Capture the cell that displays the provided text and extract its [X, Y] central coordinate. 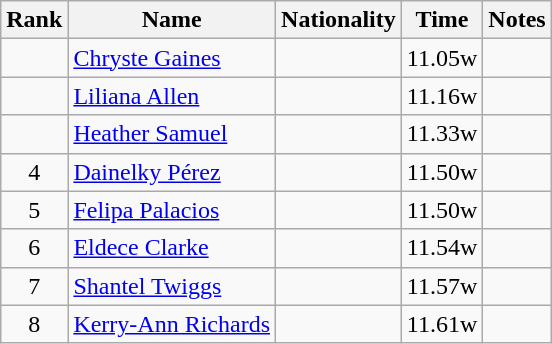
Liliana Allen [172, 96]
Eldece Clarke [172, 248]
Time [442, 20]
Chryste Gaines [172, 58]
Shantel Twiggs [172, 286]
11.16w [442, 96]
8 [34, 324]
11.05w [442, 58]
4 [34, 172]
Nationality [339, 20]
Felipa Palacios [172, 210]
Kerry-Ann Richards [172, 324]
11.57w [442, 286]
5 [34, 210]
11.54w [442, 248]
11.33w [442, 134]
Dainelky Pérez [172, 172]
11.61w [442, 324]
Heather Samuel [172, 134]
Name [172, 20]
Notes [517, 20]
7 [34, 286]
Rank [34, 20]
6 [34, 248]
